Provide the (x, y) coordinate of the cell's center where the given text is located.  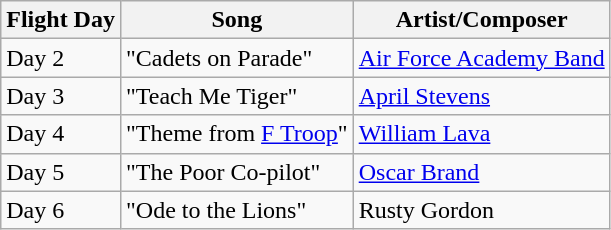
"The Poor Co-pilot" (236, 172)
Air Force Academy Band (482, 58)
"Theme from F Troop" (236, 134)
Rusty Gordon (482, 210)
"Ode to the Lions" (236, 210)
Day 2 (61, 58)
Day 5 (61, 172)
Day 4 (61, 134)
Day 3 (61, 96)
Flight Day (61, 20)
William Lava (482, 134)
April Stevens (482, 96)
Artist/Composer (482, 20)
"Teach Me Tiger" (236, 96)
"Cadets on Parade" (236, 58)
Day 6 (61, 210)
Song (236, 20)
Oscar Brand (482, 172)
